Search for the cell housing the specified text and yield its [X, Y] center coordinate. 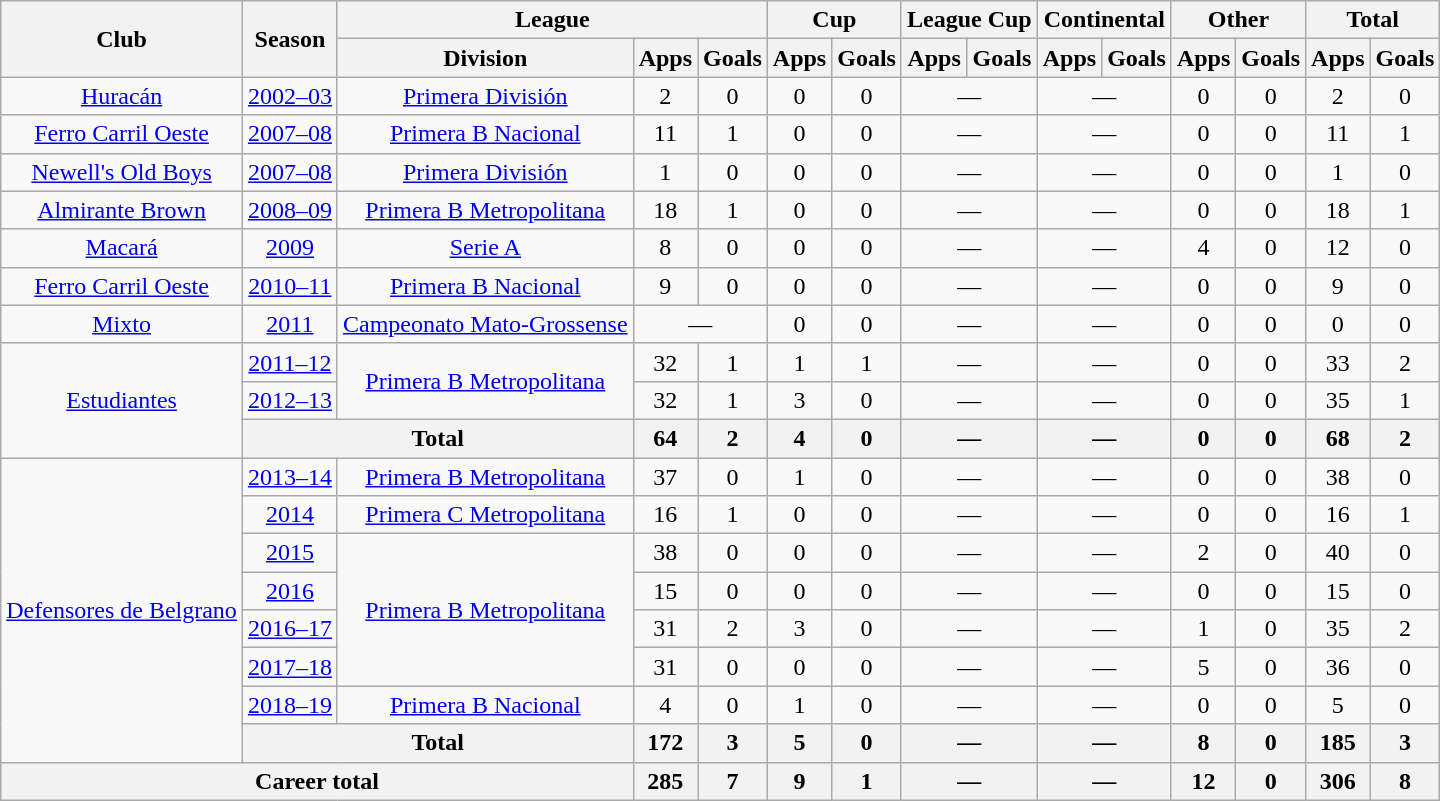
40 [1338, 553]
League Cup [969, 20]
68 [1338, 438]
Season [290, 39]
172 [665, 743]
Macará [122, 248]
2002–03 [290, 96]
37 [665, 477]
Career total [317, 781]
Primera C Metropolitana [485, 515]
Cup [834, 20]
2018–19 [290, 705]
Continental [1104, 20]
Serie A [485, 248]
2008–09 [290, 210]
Newell's Old Boys [122, 172]
2016–17 [290, 629]
2011 [290, 324]
2017–18 [290, 667]
Estudiantes [122, 400]
Campeonato Mato-Grossense [485, 324]
285 [665, 781]
Mixto [122, 324]
Defensores de Belgrano [122, 610]
2013–14 [290, 477]
185 [1338, 743]
Division [485, 58]
306 [1338, 781]
Almirante Brown [122, 210]
Club [122, 39]
League [552, 20]
7 [733, 781]
2011–12 [290, 362]
2012–13 [290, 400]
36 [1338, 667]
2016 [290, 591]
2014 [290, 515]
2009 [290, 248]
33 [1338, 362]
2010–11 [290, 286]
Other [1238, 20]
64 [665, 438]
Huracán [122, 96]
2015 [290, 553]
